Capture the cell that displays the provided text and extract its [X, Y] central coordinate. 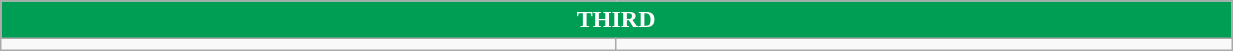
THIRD [616, 20]
